Detect which cell encompasses the target text, then output its (x, y) center coordinate. 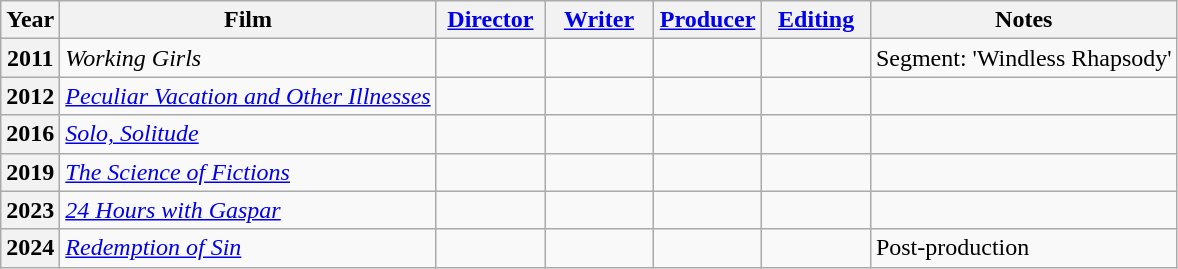
Writer (600, 20)
2012 (30, 96)
2011 (30, 58)
Peculiar Vacation and Other Illnesses (248, 96)
2024 (30, 248)
24 Hours with Gaspar (248, 210)
Director (490, 20)
Segment: 'Windless Rhapsody' (1024, 58)
2016 (30, 134)
Working Girls (248, 58)
The Science of Fictions (248, 172)
Post-production (1024, 248)
Solo, Solitude (248, 134)
Year (30, 20)
Redemption of Sin (248, 248)
Editing (816, 20)
Notes (1024, 20)
2019 (30, 172)
Producer (708, 20)
Film (248, 20)
2023 (30, 210)
